For the text-containing cell, return its midpoint in [x, y] coordinate format. 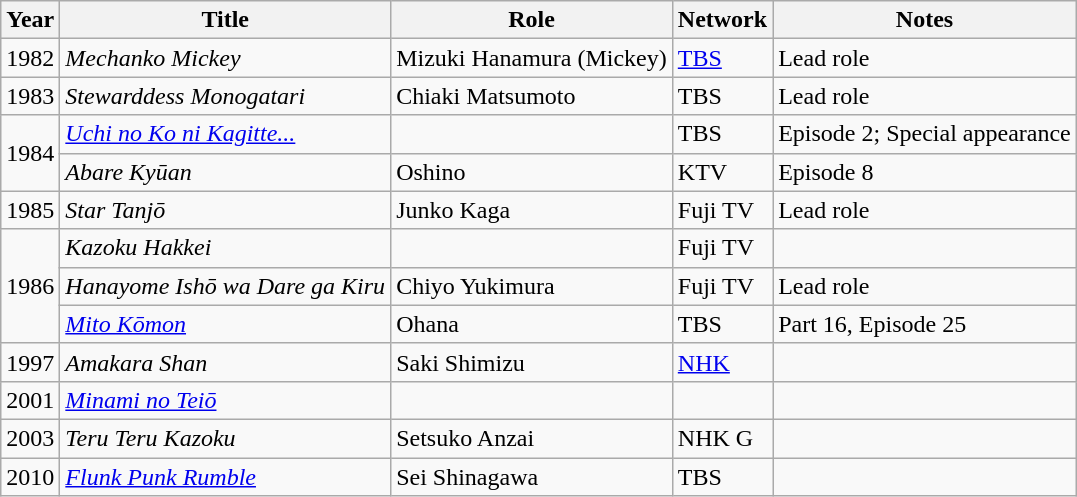
Role [532, 20]
NHK G [722, 438]
1985 [30, 210]
Chiyo Yukimura [532, 286]
Mizuki Hanamura (Mickey) [532, 58]
2001 [30, 400]
Star Tanjō [226, 210]
Hanayome Ishō wa Dare ga Kiru [226, 286]
KTV [722, 172]
Setsuko Anzai [532, 438]
Chiaki Matsumoto [532, 96]
1983 [30, 96]
Saki Shimizu [532, 362]
1982 [30, 58]
Notes [925, 20]
Episode 8 [925, 172]
Sei Shinagawa [532, 477]
Stewarddess Monogatari [226, 96]
Flunk Punk Rumble [226, 477]
Kazoku Hakkei [226, 248]
Episode 2; Special appearance [925, 134]
Title [226, 20]
Mechanko Mickey [226, 58]
Amakara Shan [226, 362]
Part 16, Episode 25 [925, 324]
1997 [30, 362]
Junko Kaga [532, 210]
2003 [30, 438]
Abare Kyūan [226, 172]
Teru Teru Kazoku [226, 438]
Mito Kōmon [226, 324]
1984 [30, 153]
Network [722, 20]
Oshino [532, 172]
Year [30, 20]
1986 [30, 286]
Minami no Teiō [226, 400]
NHK [722, 362]
Ohana [532, 324]
2010 [30, 477]
Uchi no Ko ni Kagitte... [226, 134]
